Locate the cell with the specified text and output its [x, y] center coordinate. 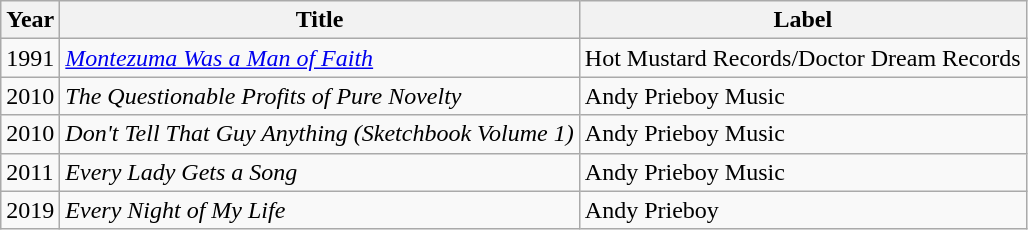
Every Lady Gets a Song [320, 172]
Year [30, 20]
Andy Prieboy [802, 210]
2011 [30, 172]
Hot Mustard Records/Doctor Dream Records [802, 58]
The Questionable Profits of Pure Novelty [320, 96]
Montezuma Was a Man of Faith [320, 58]
1991 [30, 58]
Every Night of My Life [320, 210]
Label [802, 20]
Title [320, 20]
Don't Tell That Guy Anything (Sketchbook Volume 1) [320, 134]
2019 [30, 210]
